Identify which cell holds the provided text, then report its [X, Y] central coordinate. 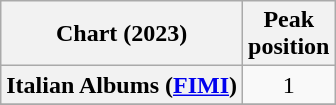
Italian Albums (FIMI) [122, 85]
Peakposition [289, 34]
Chart (2023) [122, 34]
1 [289, 85]
